Determine the (X, Y) coordinate at the center of the cell enclosing the given text.  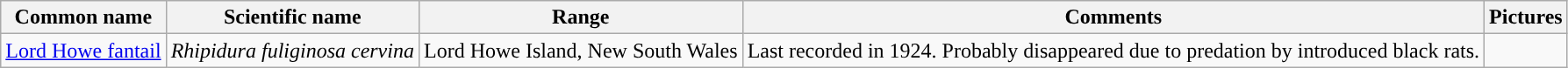
Common name (83, 17)
Pictures (1527, 17)
Lord Howe Island, New South Wales (581, 51)
Lord Howe fantail (83, 51)
Range (581, 17)
Rhipidura fuliginosa cervina (292, 51)
Scientific name (292, 17)
Last recorded in 1924. Probably disappeared due to predation by introduced black rats. (1113, 51)
Comments (1113, 17)
